Return [X, Y] of the center of cell containing provided text 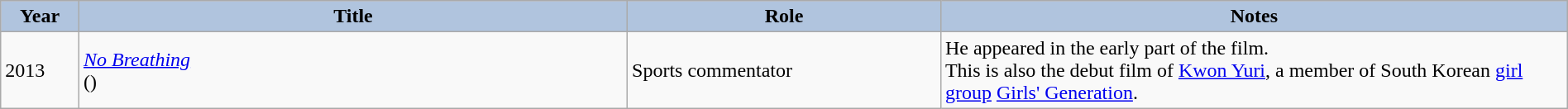
Sports commentator [784, 70]
Title [352, 17]
2013 [40, 70]
Role [784, 17]
No Breathing() [352, 70]
Notes [1254, 17]
He appeared in the early part of the film.This is also the debut film of Kwon Yuri, a member of South Korean girl group Girls' Generation. [1254, 70]
Year [40, 17]
